Capture the cell that displays the provided text and extract its [X, Y] central coordinate. 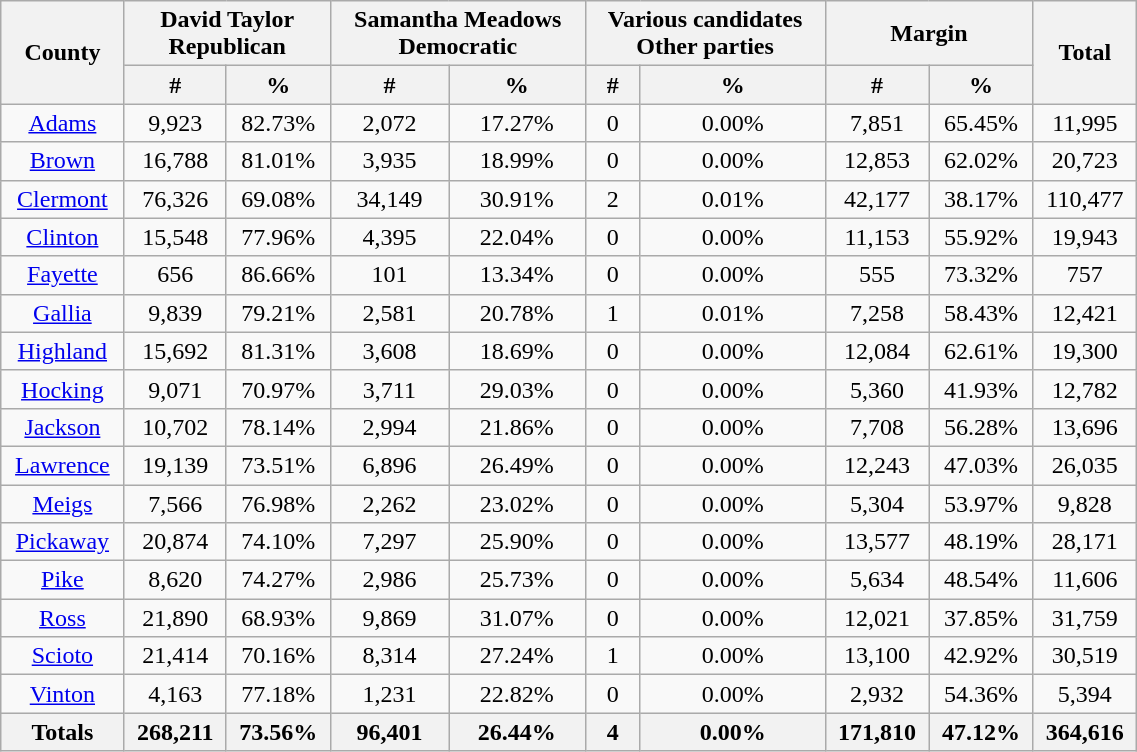
21,414 [175, 656]
4 [612, 732]
22.82% [518, 694]
21.86% [518, 427]
74.10% [278, 542]
Adams [62, 123]
Clermont [62, 199]
5,394 [1085, 694]
Fayette [62, 275]
13,696 [1085, 427]
78.14% [278, 427]
David TaylorRepublican [227, 34]
8,314 [389, 656]
Brown [62, 161]
17.27% [518, 123]
Clinton [62, 237]
30,519 [1085, 656]
96,401 [389, 732]
3,935 [389, 161]
55.92% [981, 237]
81.31% [278, 351]
34,149 [389, 199]
Vinton [62, 694]
9,839 [175, 313]
73.56% [278, 732]
12,021 [877, 618]
364,616 [1085, 732]
56.28% [981, 427]
171,810 [877, 732]
2,994 [389, 427]
42,177 [877, 199]
12,243 [877, 465]
81.01% [278, 161]
7,258 [877, 313]
23.02% [518, 503]
13.34% [518, 275]
Highland [62, 351]
Ross [62, 618]
69.08% [278, 199]
Pickaway [62, 542]
8,620 [175, 580]
6,896 [389, 465]
31.07% [518, 618]
101 [389, 275]
26,035 [1085, 465]
28,171 [1085, 542]
19,139 [175, 465]
7,708 [877, 427]
53.97% [981, 503]
2,932 [877, 694]
68.93% [278, 618]
31,759 [1085, 618]
70.16% [278, 656]
16,788 [175, 161]
10,702 [175, 427]
9,828 [1085, 503]
268,211 [175, 732]
30.91% [518, 199]
3,711 [389, 389]
Hocking [62, 389]
110,477 [1085, 199]
555 [877, 275]
27.24% [518, 656]
58.43% [981, 313]
9,869 [389, 618]
757 [1085, 275]
11,606 [1085, 580]
3,608 [389, 351]
12,853 [877, 161]
15,548 [175, 237]
County [62, 52]
38.17% [981, 199]
2,072 [389, 123]
82.73% [278, 123]
12,421 [1085, 313]
25.73% [518, 580]
26.49% [518, 465]
Margin [929, 34]
73.32% [981, 275]
48.19% [981, 542]
42.92% [981, 656]
2,262 [389, 503]
62.61% [981, 351]
9,071 [175, 389]
13,577 [877, 542]
11,995 [1085, 123]
Samantha MeadowsDemocratic [458, 34]
47.12% [981, 732]
21,890 [175, 618]
86.66% [278, 275]
Total [1085, 52]
76,326 [175, 199]
2 [612, 199]
7,851 [877, 123]
26.44% [518, 732]
7,297 [389, 542]
656 [175, 275]
15,692 [175, 351]
70.97% [278, 389]
11,153 [877, 237]
Various candidatesOther parties [705, 34]
22.04% [518, 237]
12,782 [1085, 389]
65.45% [981, 123]
74.27% [278, 580]
77.96% [278, 237]
20,874 [175, 542]
18.69% [518, 351]
2,986 [389, 580]
62.02% [981, 161]
76.98% [278, 503]
7,566 [175, 503]
37.85% [981, 618]
Gallia [62, 313]
5,360 [877, 389]
5,634 [877, 580]
73.51% [278, 465]
1,231 [389, 694]
18.99% [518, 161]
19,943 [1085, 237]
19,300 [1085, 351]
Jackson [62, 427]
41.93% [981, 389]
4,163 [175, 694]
13,100 [877, 656]
25.90% [518, 542]
79.21% [278, 313]
29.03% [518, 389]
5,304 [877, 503]
20.78% [518, 313]
2,581 [389, 313]
Lawrence [62, 465]
Meigs [62, 503]
54.36% [981, 694]
47.03% [981, 465]
4,395 [389, 237]
Scioto [62, 656]
48.54% [981, 580]
77.18% [278, 694]
9,923 [175, 123]
Totals [62, 732]
20,723 [1085, 161]
Pike [62, 580]
12,084 [877, 351]
